Scan for the cell matching the given text and deliver its (x, y) coordinate at center. 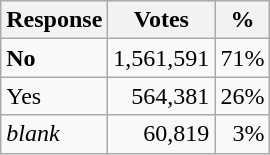
Votes (162, 20)
71% (242, 58)
Yes (54, 96)
1,561,591 (162, 58)
Response (54, 20)
564,381 (162, 96)
26% (242, 96)
blank (54, 134)
60,819 (162, 134)
No (54, 58)
% (242, 20)
3% (242, 134)
